Pinpoint the cell where the given text exists, returning its [x, y] midpoint coordinate. 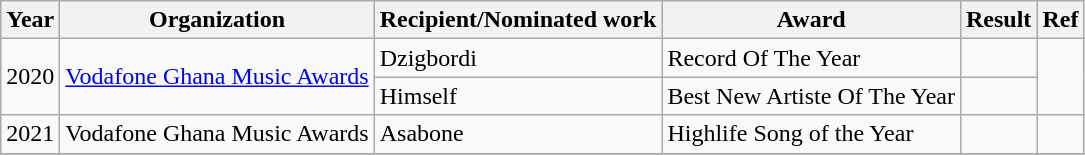
Record Of The Year [812, 58]
Award [812, 20]
Himself [518, 96]
Best New Artiste Of The Year [812, 96]
Asabone [518, 134]
Dzigbordi [518, 58]
2021 [30, 134]
Recipient/Nominated work [518, 20]
Year [30, 20]
Ref [1060, 20]
2020 [30, 77]
Result [998, 20]
Organization [217, 20]
Highlife Song of the Year [812, 134]
